From the cell containing the given text, extract its center point as [X, Y] coordinate. 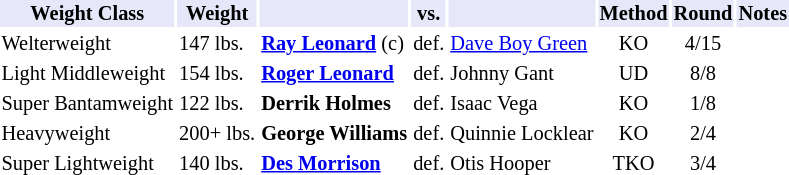
Method [634, 14]
UD [634, 74]
Heavyweight [88, 134]
Welterweight [88, 44]
Derrik Holmes [334, 104]
2/4 [703, 134]
200+ lbs. [218, 134]
147 lbs. [218, 44]
vs. [429, 14]
Super Bantamweight [88, 104]
Light Middleweight [88, 74]
154 lbs. [218, 74]
Notes [763, 14]
Weight [218, 14]
Johnny Gant [522, 74]
Weight Class [88, 14]
Isaac Vega [522, 104]
George Williams [334, 134]
8/8 [703, 74]
1/8 [703, 104]
122 lbs. [218, 104]
Quinnie Locklear [522, 134]
4/15 [703, 44]
Ray Leonard (c) [334, 44]
Roger Leonard [334, 74]
Dave Boy Green [522, 44]
Round [703, 14]
